Identify which cell holds the provided text, then report its (X, Y) central coordinate. 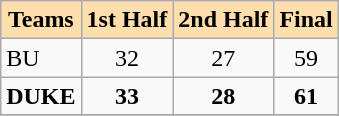
27 (224, 58)
32 (127, 58)
DUKE (41, 96)
33 (127, 96)
59 (306, 58)
Teams (41, 20)
2nd Half (224, 20)
28 (224, 96)
BU (41, 58)
1st Half (127, 20)
Final (306, 20)
61 (306, 96)
